Detect which cell encompasses the target text, then output its [X, Y] center coordinate. 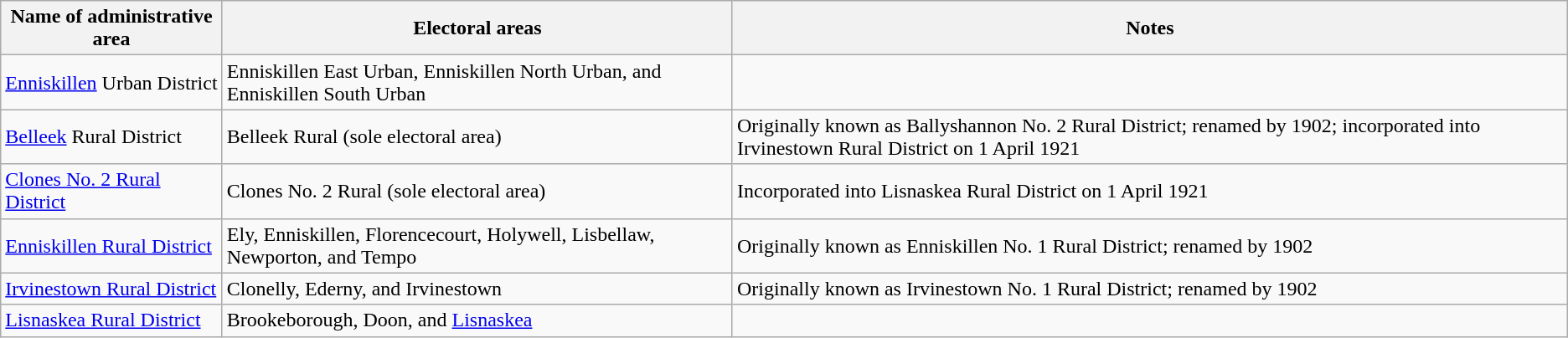
Clones No. 2 Rural District [112, 191]
Enniskillen Rural District [112, 246]
Brookeborough, Doon, and Lisnaskea [477, 320]
Enniskillen Urban District [112, 82]
Irvinestown Rural District [112, 289]
Belleek Rural (sole electoral area) [477, 137]
Clonelly, Ederny, and Irvinestown [477, 289]
Belleek Rural District [112, 137]
Originally known as Ballyshannon No. 2 Rural District; renamed by 1902; incorporated into Irvinestown Rural District on 1 April 1921 [1149, 137]
Enniskillen East Urban, Enniskillen North Urban, and Enniskillen South Urban [477, 82]
Originally known as Irvinestown No. 1 Rural District; renamed by 1902 [1149, 289]
Lisnaskea Rural District [112, 320]
Notes [1149, 28]
Electoral areas [477, 28]
Incorporated into Lisnaskea Rural District on 1 April 1921 [1149, 191]
Clones No. 2 Rural (sole electoral area) [477, 191]
Ely, Enniskillen, Florencecourt, Holywell, Lisbellaw, Newporton, and Tempo [477, 246]
Originally known as Enniskillen No. 1 Rural District; renamed by 1902 [1149, 246]
Name of administrative area [112, 28]
